Determine the [x, y] coordinate at the center of the cell enclosing the given text.  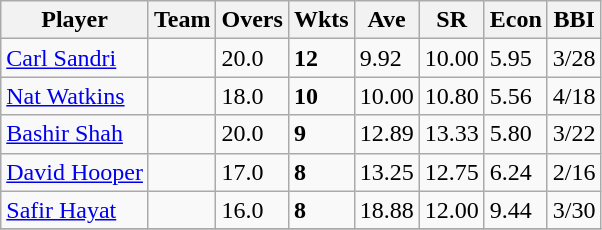
David Hooper [75, 172]
Player [75, 20]
9.92 [386, 58]
12 [321, 58]
9.44 [516, 210]
Overs [252, 20]
10 [321, 96]
5.80 [516, 134]
SR [452, 20]
6.24 [516, 172]
5.56 [516, 96]
Nat Watkins [75, 96]
3/22 [574, 134]
Wkts [321, 20]
Bashir Shah [75, 134]
BBI [574, 20]
18.88 [386, 210]
3/30 [574, 210]
12.00 [452, 210]
Econ [516, 20]
2/16 [574, 172]
16.0 [252, 210]
Safir Hayat [75, 210]
12.75 [452, 172]
Team [182, 20]
13.25 [386, 172]
3/28 [574, 58]
13.33 [452, 134]
17.0 [252, 172]
Carl Sandri [75, 58]
5.95 [516, 58]
9 [321, 134]
12.89 [386, 134]
18.0 [252, 96]
10.80 [452, 96]
Ave [386, 20]
4/18 [574, 96]
